Detect which cell encompasses the target text, then output its (X, Y) center coordinate. 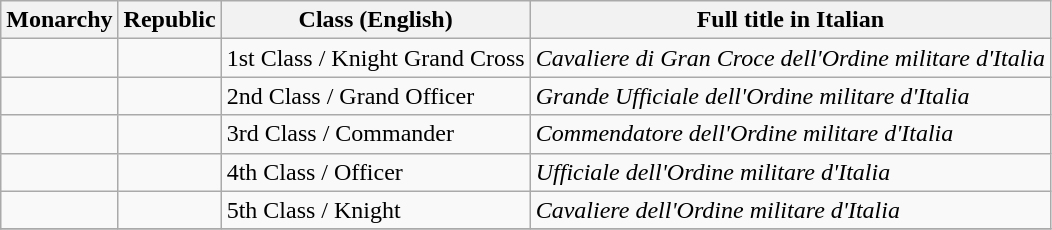
1st Class / Knight Grand Cross (376, 58)
Full title in Italian (790, 20)
Cavaliere di Gran Croce dell'Ordine militare d'Italia (790, 58)
3rd Class / Commander (376, 134)
5th Class / Knight (376, 210)
Class (English) (376, 20)
Commendatore dell'Ordine militare d'Italia (790, 134)
Monarchy (60, 20)
Republic (170, 20)
4th Class / Officer (376, 172)
2nd Class / Grand Officer (376, 96)
Ufficiale dell'Ordine militare d'Italia (790, 172)
Grande Ufficiale dell'Ordine militare d'Italia (790, 96)
Cavaliere dell'Ordine militare d'Italia (790, 210)
